Locate the cell with the specified text and output its (x, y) center coordinate. 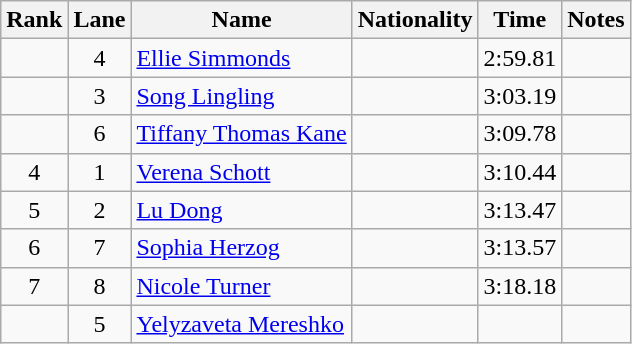
Ellie Simmonds (242, 58)
8 (100, 286)
Nationality (415, 20)
Nicole Turner (242, 286)
3 (100, 96)
Name (242, 20)
Sophia Herzog (242, 248)
Lane (100, 20)
3:13.47 (520, 210)
1 (100, 172)
Tiffany Thomas Kane (242, 134)
3:13.57 (520, 248)
Time (520, 20)
3:09.78 (520, 134)
Verena Schott (242, 172)
2:59.81 (520, 58)
3:18.18 (520, 286)
Song Lingling (242, 96)
Rank (34, 20)
Notes (596, 20)
3:03.19 (520, 96)
Lu Dong (242, 210)
Yelyzaveta Mereshko (242, 324)
3:10.44 (520, 172)
2 (100, 210)
